From the cell containing the given text, extract its center point as [X, Y] coordinate. 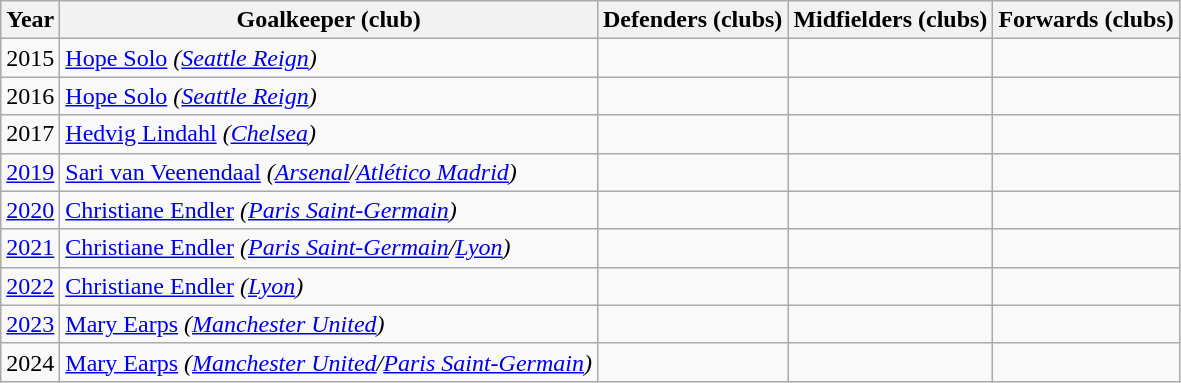
2015 [30, 58]
Christiane Endler (Paris Saint-Germain) [329, 210]
Hedvig Lindahl (Chelsea) [329, 134]
Midfielders (clubs) [890, 20]
Sari van Veenendaal (Arsenal/Atlético Madrid) [329, 172]
Christiane Endler (Paris Saint-Germain/Lyon) [329, 248]
Christiane Endler (Lyon) [329, 286]
Year [30, 20]
2019 [30, 172]
Mary Earps (Manchester United) [329, 324]
Mary Earps (Manchester United/Paris Saint-Germain) [329, 362]
2016 [30, 96]
2023 [30, 324]
Forwards (clubs) [1086, 20]
2024 [30, 362]
Goalkeeper (club) [329, 20]
2017 [30, 134]
Defenders (clubs) [692, 20]
2021 [30, 248]
2020 [30, 210]
2022 [30, 286]
